Capture the cell that displays the provided text and extract its (X, Y) central coordinate. 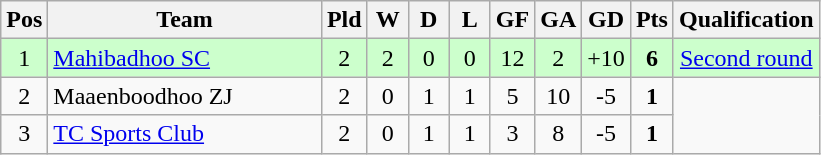
L (470, 20)
+10 (606, 58)
Team (185, 20)
Mahibadhoo SC (185, 58)
Second round (746, 58)
10 (558, 96)
TC Sports Club (185, 134)
8 (558, 134)
Pts (652, 20)
D (428, 20)
5 (512, 96)
Pos (24, 20)
GD (606, 20)
Qualification (746, 20)
GA (558, 20)
12 (512, 58)
Pld (344, 20)
GF (512, 20)
W (388, 20)
6 (652, 58)
Maaenboodhoo ZJ (185, 96)
